For the text-containing cell, return its midpoint in (x, y) coordinate format. 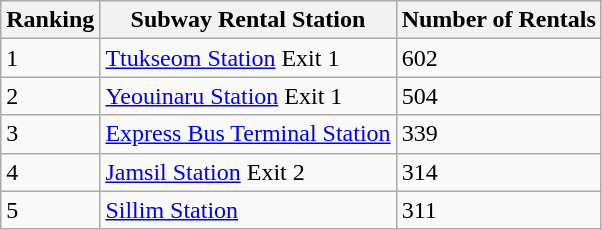
Number of Rentals (498, 20)
504 (498, 96)
Subway Rental Station (248, 20)
314 (498, 172)
1 (50, 58)
3 (50, 134)
Ranking (50, 20)
Ttukseom Station Exit 1 (248, 58)
Jamsil Station Exit 2 (248, 172)
339 (498, 134)
602 (498, 58)
Sillim Station (248, 210)
Yeouinaru Station Exit 1 (248, 96)
5 (50, 210)
4 (50, 172)
2 (50, 96)
311 (498, 210)
Express Bus Terminal Station (248, 134)
